Search for the cell housing the specified text and yield its [x, y] center coordinate. 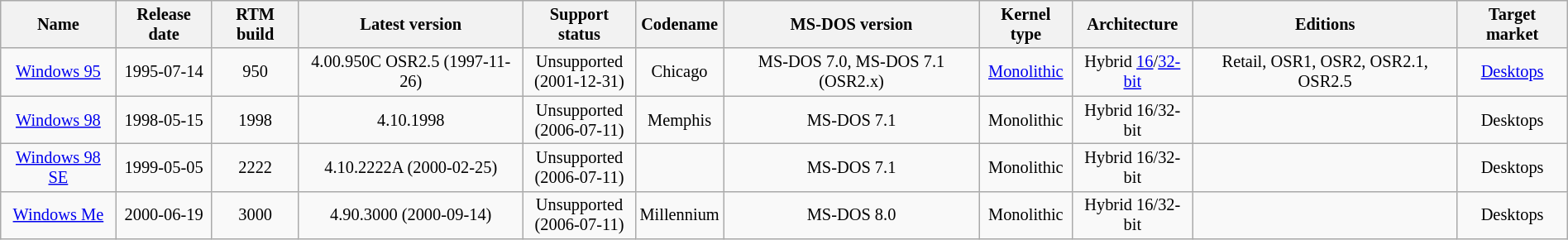
Architecture [1132, 24]
Windows 98 [58, 120]
3000 [255, 215]
Windows 95 [58, 72]
Unsupported(2001-12-31) [579, 72]
1998 [255, 120]
Millennium [680, 215]
2000-06-19 [164, 215]
4.00.950C OSR2.5 (1997-11-26) [410, 72]
MS-DOS version [852, 24]
Editions [1325, 24]
Name [58, 24]
Retail, OSR1, OSR2, OSR2.1, OSR2.5 [1325, 72]
RTM build [255, 24]
Kernel type [1026, 24]
MS-DOS 7.0, MS-DOS 7.1 (OSR2.x) [852, 72]
Target market [1512, 24]
2222 [255, 167]
950 [255, 72]
Chicago [680, 72]
Support status [579, 24]
Memphis [680, 120]
4.10.2222A (2000-02-25) [410, 167]
MS-DOS 8.0 [852, 215]
Windows 98 SE [58, 167]
1995-07-14 [164, 72]
4.10.1998 [410, 120]
Windows Me [58, 215]
1998-05-15 [164, 120]
Codename [680, 24]
Release date [164, 24]
1999-05-05 [164, 167]
4.90.3000 (2000-09-14) [410, 215]
Latest version [410, 24]
